From the cell containing the given text, extract its center point as [X, Y] coordinate. 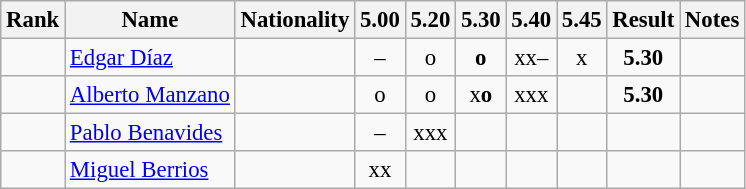
5.20 [430, 20]
5.45 [581, 20]
Nationality [294, 20]
Edgar Díaz [150, 58]
xo [481, 95]
5.00 [380, 20]
x [581, 58]
Alberto Manzano [150, 95]
Miguel Berrios [150, 170]
Name [150, 20]
xx [380, 170]
Rank [33, 20]
xx– [531, 58]
5.40 [531, 20]
Pablo Benavides [150, 133]
Result [644, 20]
Notes [712, 20]
